From the cell containing the given text, extract its center point as (x, y) coordinate. 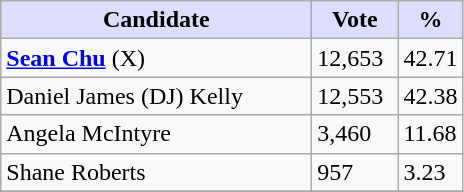
Vote (355, 20)
42.38 (430, 96)
11.68 (430, 134)
Sean Chu (X) (156, 58)
Angela McIntyre (156, 134)
12,653 (355, 58)
Daniel James (DJ) Kelly (156, 96)
42.71 (430, 58)
12,553 (355, 96)
3,460 (355, 134)
957 (355, 172)
Shane Roberts (156, 172)
3.23 (430, 172)
% (430, 20)
Candidate (156, 20)
